Scan for the cell matching the given text and deliver its (X, Y) coordinate at center. 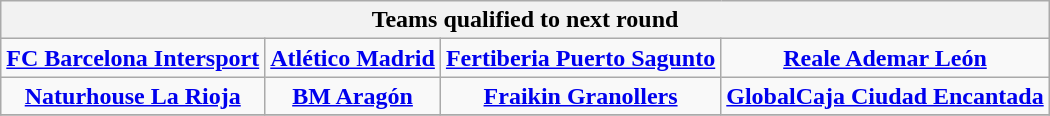
Naturhouse La Rioja (133, 96)
Atlético Madrid (353, 58)
Fraikin Granollers (580, 96)
Reale Ademar León (885, 58)
Fertiberia Puerto Sagunto (580, 58)
BM Aragón (353, 96)
Teams qualified to next round (525, 20)
GlobalCaja Ciudad Encantada (885, 96)
FC Barcelona Intersport (133, 58)
